Scan for the cell matching the given text and deliver its (X, Y) coordinate at center. 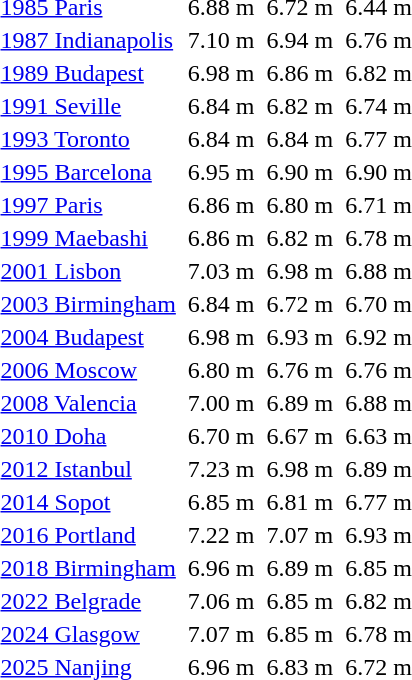
6.81 m (300, 502)
6.76 m (300, 370)
7.23 m (221, 469)
6.96 m (221, 568)
6.70 m (221, 436)
6.94 m (300, 40)
6.72 m (300, 304)
7.10 m (221, 40)
7.00 m (221, 403)
7.06 m (221, 601)
7.03 m (221, 271)
6.90 m (300, 172)
6.67 m (300, 436)
6.95 m (221, 172)
6.93 m (300, 337)
7.22 m (221, 535)
